Capture the cell that displays the provided text and extract its [x, y] central coordinate. 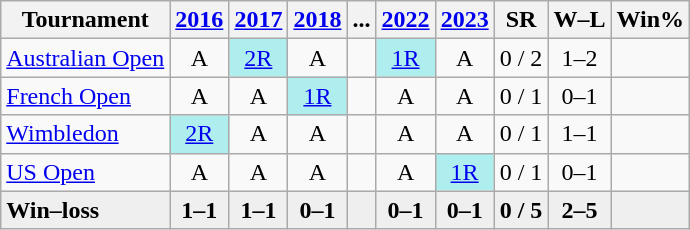
... [362, 20]
2–5 [580, 210]
W–L [580, 20]
Win–loss [86, 210]
French Open [86, 96]
2023 [464, 20]
2016 [200, 20]
2017 [258, 20]
0 / 2 [521, 58]
Wimbledon [86, 134]
SR [521, 20]
0 / 5 [521, 210]
2018 [318, 20]
Tournament [86, 20]
US Open [86, 172]
1–2 [580, 58]
Australian Open [86, 58]
2022 [406, 20]
Win% [650, 20]
